Capture the cell that displays the provided text and extract its (x, y) central coordinate. 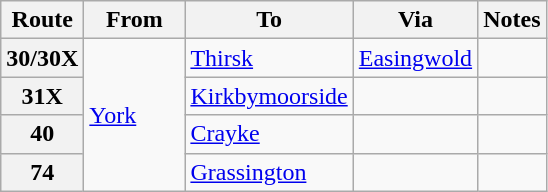
Via (415, 20)
Notes (512, 20)
74 (42, 172)
Crayke (269, 134)
Kirkbymoorside (269, 96)
York (134, 115)
30/30X (42, 58)
Route (42, 20)
Grassington (269, 172)
Easingwold (415, 58)
40 (42, 134)
From (134, 20)
Thirsk (269, 58)
To (269, 20)
31X (42, 96)
